Search for the cell housing the specified text and yield its [x, y] center coordinate. 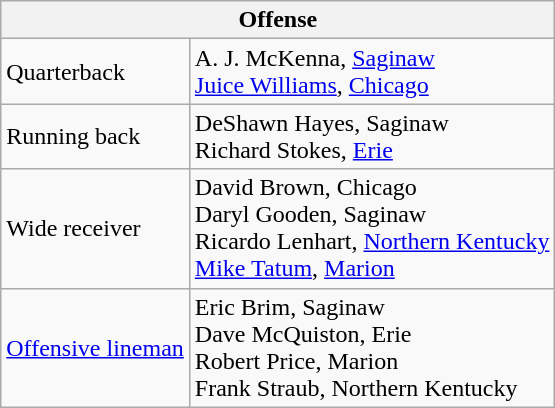
A. J. McKenna, SaginawJuice Williams, Chicago [372, 72]
Offensive lineman [96, 348]
Running back [96, 136]
Wide receiver [96, 228]
Offense [278, 20]
David Brown, ChicagoDaryl Gooden, SaginawRicardo Lenhart, Northern KentuckyMike Tatum, Marion [372, 228]
Eric Brim, SaginawDave McQuiston, ErieRobert Price, MarionFrank Straub, Northern Kentucky [372, 348]
DeShawn Hayes, SaginawRichard Stokes, Erie [372, 136]
Quarterback [96, 72]
